Pinpoint the cell where the given text exists, returning its (x, y) midpoint coordinate. 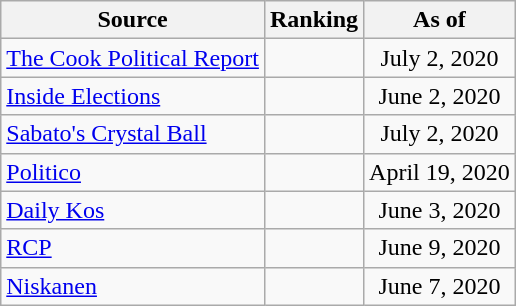
Politico (133, 172)
June 9, 2020 (440, 248)
Ranking (314, 20)
June 2, 2020 (440, 96)
Inside Elections (133, 96)
April 19, 2020 (440, 172)
June 3, 2020 (440, 210)
Source (133, 20)
Niskanen (133, 286)
Sabato's Crystal Ball (133, 134)
Daily Kos (133, 210)
RCP (133, 248)
June 7, 2020 (440, 286)
As of (440, 20)
The Cook Political Report (133, 58)
